Capture the cell that displays the provided text and extract its (X, Y) central coordinate. 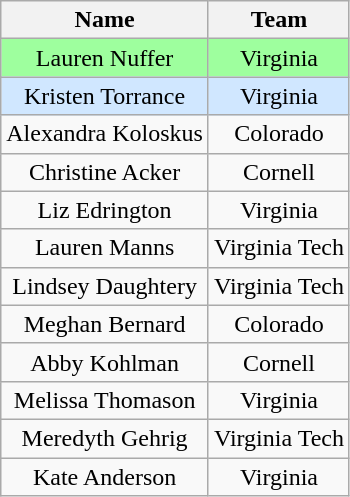
Liz Edrington (105, 210)
Kate Anderson (105, 477)
Team (278, 20)
Lindsey Daughtery (105, 286)
Name (105, 20)
Kristen Torrance (105, 96)
Lauren Nuffer (105, 58)
Alexandra Koloskus (105, 134)
Lauren Manns (105, 248)
Melissa Thomason (105, 400)
Meghan Bernard (105, 324)
Meredyth Gehrig (105, 438)
Christine Acker (105, 172)
Abby Kohlman (105, 362)
